Return (X, Y) of the center of cell containing provided text 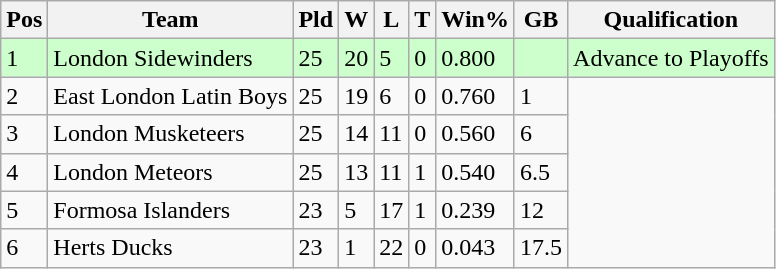
17.5 (540, 248)
Herts Ducks (170, 248)
Pld (316, 20)
London Meteors (170, 172)
6.5 (540, 172)
Advance to Playoffs (672, 58)
Team (170, 20)
Formosa Islanders (170, 210)
14 (356, 134)
L (392, 20)
GB (540, 20)
Qualification (672, 20)
W (356, 20)
19 (356, 96)
0.239 (476, 210)
22 (392, 248)
0.560 (476, 134)
T (422, 20)
London Sidewinders (170, 58)
0.800 (476, 58)
2 (24, 96)
3 (24, 134)
Win% (476, 20)
20 (356, 58)
0.043 (476, 248)
Pos (24, 20)
4 (24, 172)
0.540 (476, 172)
13 (356, 172)
0.760 (476, 96)
17 (392, 210)
12 (540, 210)
East London Latin Boys (170, 96)
London Musketeers (170, 134)
